Pinpoint the cell where the given text exists, returning its [x, y] midpoint coordinate. 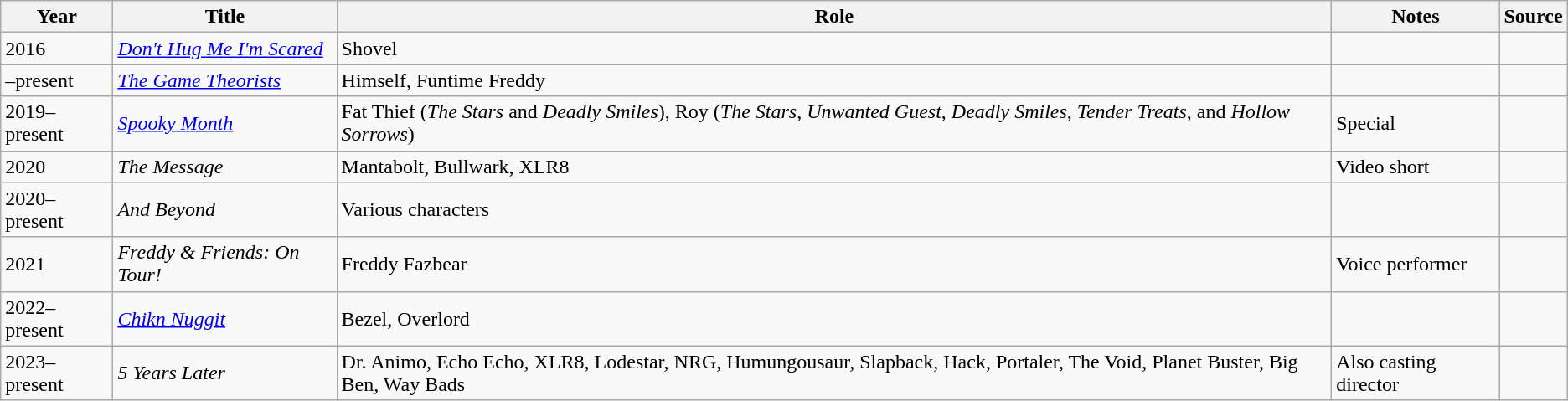
2019–present [57, 124]
Shovel [834, 49]
Year [57, 17]
Don't Hug Me I'm Scared [224, 49]
Title [224, 17]
Various characters [834, 209]
Spooky Month [224, 124]
Source [1533, 17]
Role [834, 17]
2021 [57, 265]
Chikn Nuggit [224, 318]
5 Years Later [224, 373]
Himself, Funtime Freddy [834, 80]
2020 [57, 167]
Also casting director [1416, 373]
Freddy Fazbear [834, 265]
Notes [1416, 17]
Voice performer [1416, 265]
2022–present [57, 318]
2023–present [57, 373]
–present [57, 80]
2016 [57, 49]
Bezel, Overlord [834, 318]
Special [1416, 124]
Freddy & Friends: On Tour! [224, 265]
Fat Thief (The Stars and Deadly Smiles), Roy (The Stars, Unwanted Guest, Deadly Smiles, Tender Treats, and Hollow Sorrows) [834, 124]
Video short [1416, 167]
2020–present [57, 209]
The Game Theorists [224, 80]
The Message [224, 167]
And Beyond [224, 209]
Dr. Animo, Echo Echo, XLR8, Lodestar, NRG, Humungousaur, Slapback, Hack, Portaler, The Void, Planet Buster, Big Ben, Way Bads [834, 373]
Mantabolt, Bullwark, XLR8 [834, 167]
